Scan for the cell matching the given text and deliver its (X, Y) coordinate at center. 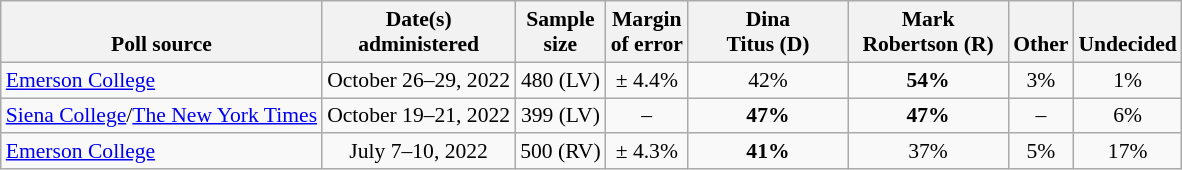
41% (768, 152)
3% (1040, 80)
37% (928, 152)
Other (1040, 32)
Marginof error (647, 32)
17% (1127, 152)
Samplesize (560, 32)
500 (RV) (560, 152)
480 (LV) (560, 80)
1% (1127, 80)
42% (768, 80)
54% (928, 80)
Siena College/The New York Times (162, 116)
October 19–21, 2022 (418, 116)
399 (LV) (560, 116)
Undecided (1127, 32)
Poll source (162, 32)
± 4.3% (647, 152)
6% (1127, 116)
± 4.4% (647, 80)
DinaTitus (D) (768, 32)
5% (1040, 152)
Date(s)administered (418, 32)
October 26–29, 2022 (418, 80)
July 7–10, 2022 (418, 152)
MarkRobertson (R) (928, 32)
